Search for the cell housing the specified text and yield its (X, Y) center coordinate. 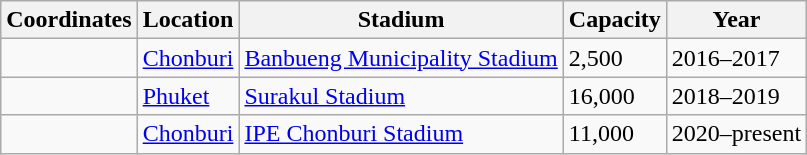
IPE Chonburi Stadium (401, 134)
Phuket (188, 96)
11,000 (614, 134)
2016–2017 (736, 58)
2018–2019 (736, 96)
Coordinates (69, 20)
Stadium (401, 20)
2,500 (614, 58)
Location (188, 20)
16,000 (614, 96)
Banbueng Municipality Stadium (401, 58)
Capacity (614, 20)
2020–present (736, 134)
Year (736, 20)
Surakul Stadium (401, 96)
